Extract the [x, y] coordinate from the center of the cell holding the provided text.  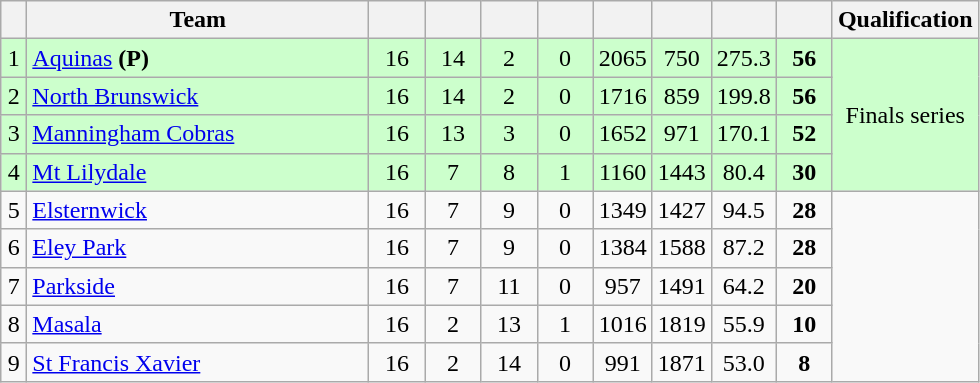
Team [198, 20]
991 [622, 362]
55.9 [744, 324]
750 [682, 58]
11 [509, 286]
1871 [682, 362]
Qualification [905, 20]
6 [14, 248]
1588 [682, 248]
1491 [682, 286]
859 [682, 96]
1160 [622, 172]
199.8 [744, 96]
1427 [682, 210]
94.5 [744, 210]
170.1 [744, 134]
2065 [622, 58]
North Brunswick [198, 96]
53.0 [744, 362]
80.4 [744, 172]
1652 [622, 134]
1384 [622, 248]
971 [682, 134]
Aquinas (P) [198, 58]
1443 [682, 172]
10 [804, 324]
1716 [622, 96]
87.2 [744, 248]
52 [804, 134]
1819 [682, 324]
275.3 [744, 58]
30 [804, 172]
64.2 [744, 286]
St Francis Xavier [198, 362]
1016 [622, 324]
Finals series [905, 115]
Manningham Cobras [198, 134]
Parkside [198, 286]
20 [804, 286]
Mt Lilydale [198, 172]
5 [14, 210]
4 [14, 172]
1349 [622, 210]
Elsternwick [198, 210]
Masala [198, 324]
957 [622, 286]
Eley Park [198, 248]
